Return the [X, Y] coordinate for the center point of the cell that contains the specified text.  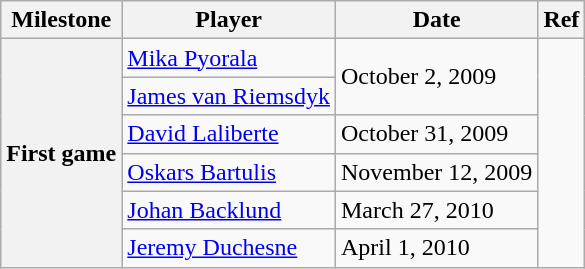
Date [436, 20]
Milestone [62, 20]
March 27, 2010 [436, 210]
November 12, 2009 [436, 172]
Mika Pyorala [229, 58]
April 1, 2010 [436, 248]
Player [229, 20]
October 2, 2009 [436, 77]
Jeremy Duchesne [229, 248]
Oskars Bartulis [229, 172]
David Laliberte [229, 134]
First game [62, 153]
James van Riemsdyk [229, 96]
Ref [562, 20]
Johan Backlund [229, 210]
October 31, 2009 [436, 134]
